Identify which cell holds the provided text, then report its (x, y) central coordinate. 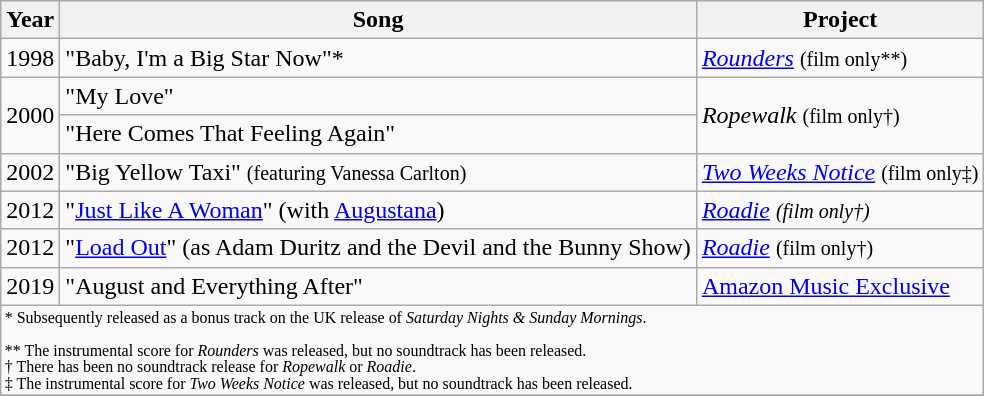
2019 (30, 286)
"Here Comes That Feeling Again" (378, 134)
"Load Out" (as Adam Duritz and the Devil and the Bunny Show) (378, 248)
1998 (30, 58)
Amazon Music Exclusive (840, 286)
Two Weeks Notice (film only‡) (840, 172)
Rounders (film only**) (840, 58)
"My Love" (378, 96)
"Just Like A Woman" (with Augustana) (378, 210)
"Big Yellow Taxi" (featuring Vanessa Carlton) (378, 172)
"Baby, I'm a Big Star Now"* (378, 58)
Year (30, 20)
2002 (30, 172)
2000 (30, 115)
Song (378, 20)
"August and Everything After" (378, 286)
Ropewalk (film only†) (840, 115)
Project (840, 20)
